Scan for the cell matching the given text and deliver its [x, y] coordinate at center. 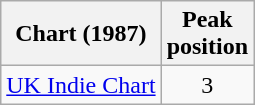
UK Indie Chart [81, 85]
Peakposition [207, 34]
3 [207, 85]
Chart (1987) [81, 34]
